Search for the cell housing the specified text and yield its (x, y) center coordinate. 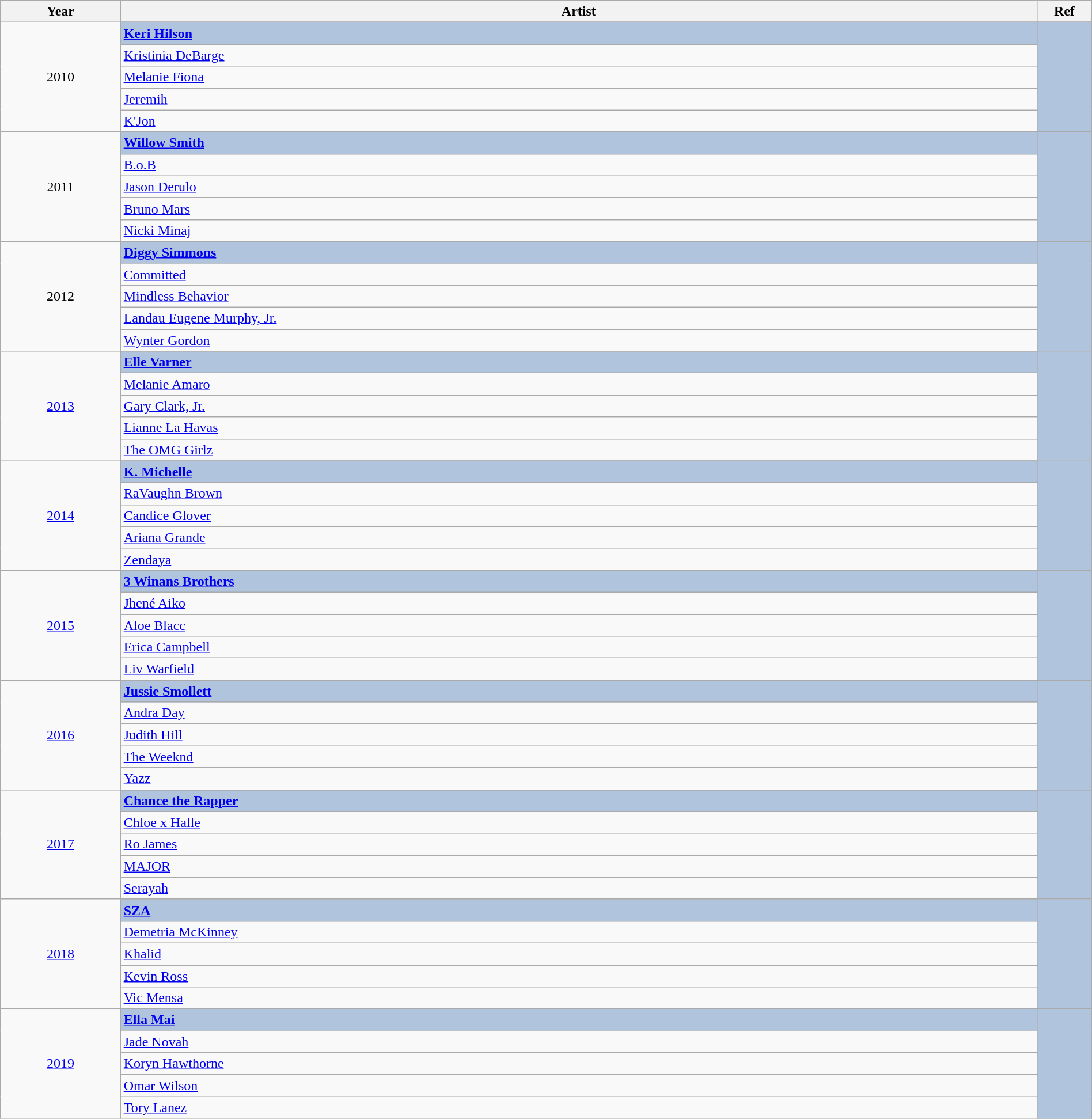
2015 (60, 625)
Year (60, 12)
Mindless Behavior (578, 297)
Committed (578, 275)
Landau Eugene Murphy, Jr. (578, 318)
Andra Day (578, 713)
Jeremih (578, 99)
B.o.B (578, 165)
Demetria McKinney (578, 932)
Willow Smith (578, 143)
Elle Varner (578, 362)
Candice Glover (578, 515)
Ro James (578, 844)
The Weeknd (578, 757)
Tory Lanez (578, 1107)
K'Jon (578, 121)
Ref (1064, 12)
Artist (578, 12)
2010 (60, 77)
Lianne La Havas (578, 428)
Jhené Aiko (578, 603)
The OMG Girlz (578, 450)
SZA (578, 910)
Yazz (578, 779)
Ariana Grande (578, 537)
Melanie Amaro (578, 384)
RaVaughn Brown (578, 494)
Jason Derulo (578, 187)
Aloe Blacc (578, 625)
Wynter Gordon (578, 340)
Khalid (578, 954)
Nicki Minaj (578, 230)
2013 (60, 406)
Ella Mai (578, 1020)
2012 (60, 296)
2011 (60, 187)
Chance the Rapper (578, 801)
2016 (60, 735)
Bruno Mars (578, 208)
Gary Clark, Jr. (578, 406)
Judith Hill (578, 735)
Kevin Ross (578, 976)
Erica Campbell (578, 647)
2019 (60, 1064)
Vic Mensa (578, 998)
Serayah (578, 888)
K. Michelle (578, 472)
2018 (60, 954)
Liv Warfield (578, 669)
Koryn Hawthorne (578, 1064)
Keri Hilson (578, 33)
Melanie Fiona (578, 77)
3 Winans Brothers (578, 581)
Chloe x Halle (578, 822)
2017 (60, 844)
Kristinia DeBarge (578, 55)
Jade Novah (578, 1042)
Jussie Smollett (578, 691)
MAJOR (578, 866)
2014 (60, 515)
Omar Wilson (578, 1086)
Zendaya (578, 559)
Diggy Simmons (578, 252)
